Return [x, y] of the center of cell containing provided text 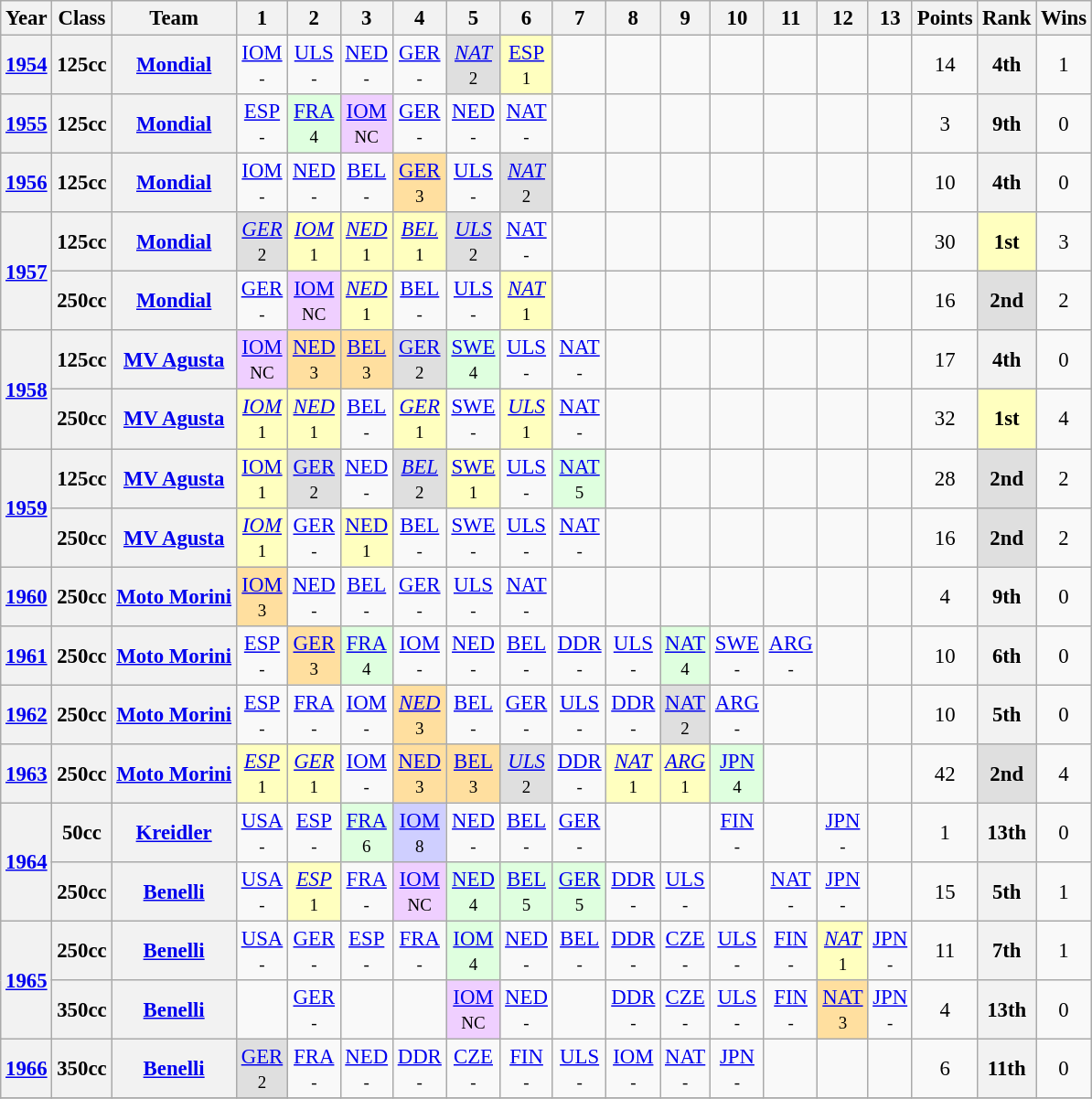
1958 [27, 389]
15 [944, 892]
14 [944, 66]
FRA6 [366, 832]
BEL5 [527, 892]
Year [27, 18]
BEL1 [419, 241]
NED4 [474, 892]
32 [944, 419]
28 [944, 479]
1954 [27, 66]
42 [944, 774]
1955 [27, 124]
30 [944, 241]
NAT3 [843, 1009]
IOM4 [474, 951]
5 [474, 18]
1960 [27, 596]
Wins [1065, 18]
1964 [27, 861]
1957 [27, 271]
ULS1 [527, 419]
BEL2 [419, 479]
1956 [27, 183]
Kreidler [174, 832]
1961 [27, 655]
50cc [82, 832]
1962 [27, 715]
JPN4 [737, 774]
1965 [27, 980]
NAT5 [580, 479]
1966 [27, 1070]
SWE1 [474, 479]
Class [82, 18]
SWE4 [474, 360]
1963 [27, 774]
NAT4 [686, 655]
Points [944, 18]
IOM3 [262, 596]
8 [633, 18]
7th [1007, 951]
9 [686, 18]
1959 [27, 508]
GER5 [580, 892]
IOM8 [419, 832]
12 [843, 18]
7 [580, 18]
Rank [1007, 18]
ARG1 [686, 774]
Team [174, 18]
6th [1007, 655]
17 [944, 360]
11th [1007, 1070]
13 [891, 18]
